Pinpoint the cell where the given text exists, returning its (X, Y) midpoint coordinate. 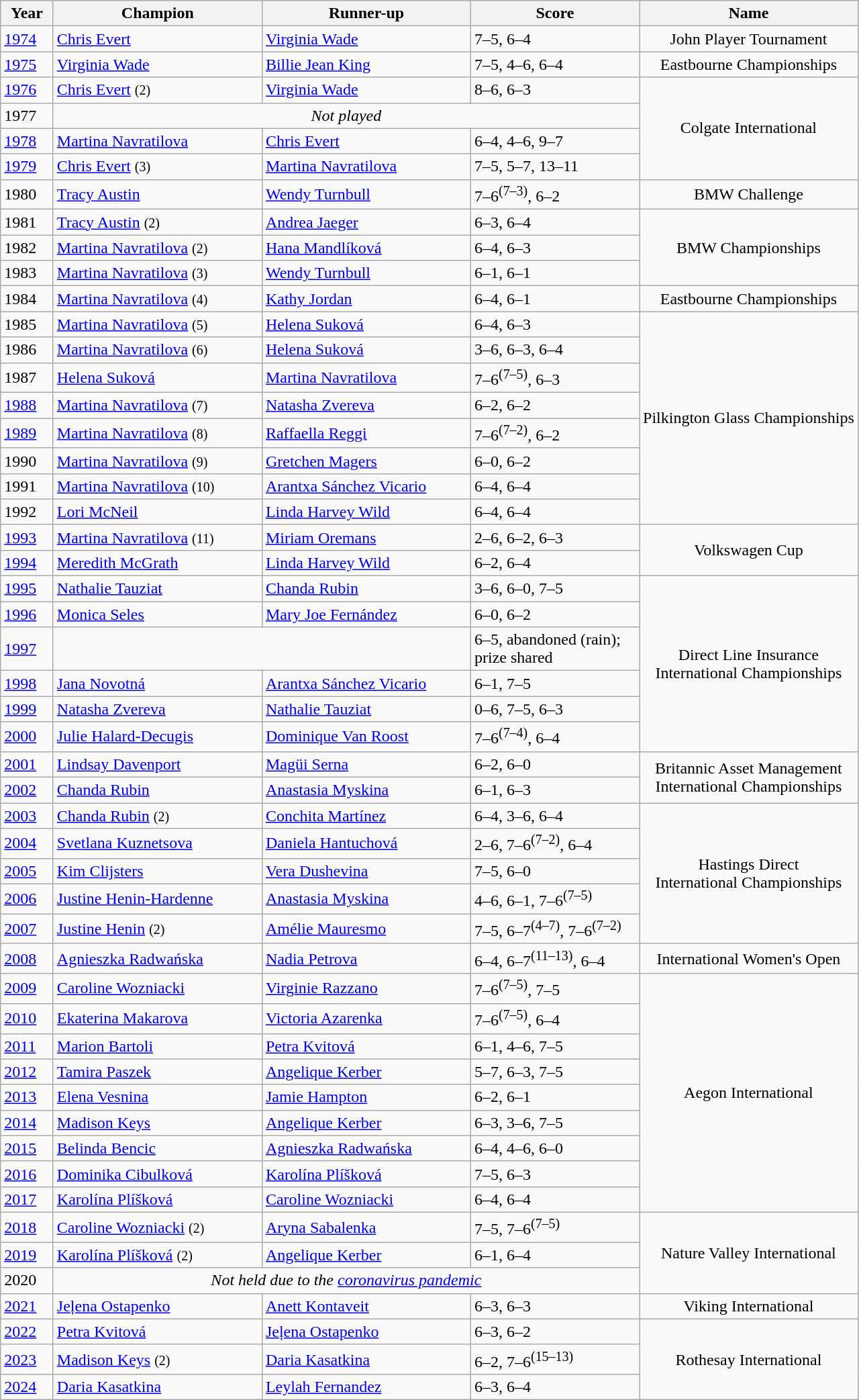
BMW Championships (748, 248)
Miriam Oremans (366, 537)
2006 (27, 898)
1981 (27, 222)
7–5, 6–7(4–7), 7–6(7–2) (554, 929)
1996 (27, 614)
7–5, 7–6(7–5) (554, 1227)
Martina Navratilova (10) (157, 486)
1980 (27, 195)
2013 (27, 1097)
6–4, 6–7(11–13), 6–4 (554, 959)
7–5, 6–4 (554, 39)
Conchita Martínez (366, 816)
Tamira Paszek (157, 1072)
Amélie Mauresmo (366, 929)
Martina Navratilova (4) (157, 299)
2017 (27, 1199)
1978 (27, 141)
2018 (27, 1227)
Leylah Fernandez (366, 1387)
Caroline Wozniacki (2) (157, 1227)
Martina Navratilova (6) (157, 350)
Jana Novotná (157, 684)
Score (554, 13)
2023 (27, 1359)
Julie Halard-Decugis (157, 737)
2014 (27, 1123)
1979 (27, 167)
6–3, 6–2 (554, 1332)
Monica Seles (157, 614)
Not played (346, 115)
1982 (27, 248)
Justine Henin (2) (157, 929)
Martina Navratilova (2) (157, 248)
Belinda Bencic (157, 1148)
2003 (27, 816)
Jamie Hampton (366, 1097)
Tracy Austin (2) (157, 222)
6–4, 3–6, 6–4 (554, 816)
7–5, 6–0 (554, 871)
Mary Joe Fernández (366, 614)
2007 (27, 929)
6–2, 6–2 (554, 406)
Name (748, 13)
Year (27, 13)
1984 (27, 299)
Lindsay Davenport (157, 764)
6–1, 6–1 (554, 273)
Victoria Azarenka (366, 1018)
1988 (27, 406)
5–7, 6–3, 7–5 (554, 1072)
BMW Challenge (748, 195)
Hastings Direct International Championships (748, 874)
7–6(7–5), 6–3 (554, 377)
Runner-up (366, 13)
7–5, 5–7, 13–11 (554, 167)
Aryna Sabalenka (366, 1227)
Rothesay International (748, 1359)
Vera Dushevina (366, 871)
2000 (27, 737)
3–6, 6–0, 7–5 (554, 589)
1998 (27, 684)
2008 (27, 959)
Martina Navratilova (9) (157, 461)
Chanda Rubin (2) (157, 816)
Karolína Plíšková (2) (157, 1255)
6–2, 6–4 (554, 563)
6–4, 4–6, 6–0 (554, 1148)
7–5, 4–6, 6–4 (554, 64)
1997 (27, 649)
Raffaella Reggi (366, 434)
6–2, 6–1 (554, 1097)
1983 (27, 273)
6–3, 6–3 (554, 1306)
Dominika Cibulková (157, 1174)
2015 (27, 1148)
Nature Valley International (748, 1253)
6–5, abandoned (rain); prize shared (554, 649)
2009 (27, 988)
Kim Clijsters (157, 871)
Colgate International (748, 128)
1992 (27, 512)
2019 (27, 1255)
1995 (27, 589)
Hana Mandlíková (366, 248)
Champion (157, 13)
1993 (27, 537)
2–6, 7–6(7–2), 6–4 (554, 843)
Lori McNeil (157, 512)
7–5, 6–3 (554, 1174)
7–6(7–2), 6–2 (554, 434)
1977 (27, 115)
Martina Navratilova (11) (157, 537)
Martina Navratilova (7) (157, 406)
John Player Tournament (748, 39)
Chris Evert (3) (157, 167)
2001 (27, 764)
2011 (27, 1046)
7–6(7–5), 6–4 (554, 1018)
Pilkington Glass Championships (748, 418)
Andrea Jaeger (366, 222)
6–1, 7–5 (554, 684)
1985 (27, 324)
Britannic Asset Management International Championships (748, 777)
1986 (27, 350)
2010 (27, 1018)
6–4, 4–6, 9–7 (554, 141)
6–1, 6–4 (554, 1255)
8–6, 6–3 (554, 90)
Svetlana Kuznetsova (157, 843)
3–6, 6–3, 6–4 (554, 350)
2016 (27, 1174)
6–2, 6–0 (554, 764)
Nadia Petrova (366, 959)
1987 (27, 377)
Martina Navratilova (5) (157, 324)
2021 (27, 1306)
2–6, 6–2, 6–3 (554, 537)
1989 (27, 434)
2012 (27, 1072)
Justine Henin-Hardenne (157, 898)
Meredith McGrath (157, 563)
Billie Jean King (366, 64)
Virginie Razzano (366, 988)
Not held due to the coronavirus pandemic (346, 1280)
Chris Evert (2) (157, 90)
Tracy Austin (157, 195)
Ekaterina Makarova (157, 1018)
Dominique Van Roost (366, 737)
Direct Line Insurance International Championships (748, 664)
2004 (27, 843)
1991 (27, 486)
Martina Navratilova (8) (157, 434)
Anett Kontaveit (366, 1306)
Viking International (748, 1306)
Madison Keys (2) (157, 1359)
1999 (27, 709)
Aegon International (748, 1093)
4–6, 6–1, 7–6(7–5) (554, 898)
6–1, 4–6, 7–5 (554, 1046)
Magüi Serna (366, 764)
2005 (27, 871)
Gretchen Magers (366, 461)
2002 (27, 790)
2022 (27, 1332)
Martina Navratilova (3) (157, 273)
2024 (27, 1387)
Daniela Hantuchová (366, 843)
7–6(7–3), 6–2 (554, 195)
6–1, 6–3 (554, 790)
7–6(7–5), 7–5 (554, 988)
International Women's Open (748, 959)
1974 (27, 39)
2020 (27, 1280)
Madison Keys (157, 1123)
1994 (27, 563)
6–3, 3–6, 7–5 (554, 1123)
6–2, 7–6(15–13) (554, 1359)
1990 (27, 461)
1975 (27, 64)
6–4, 6–1 (554, 299)
1976 (27, 90)
Marion Bartoli (157, 1046)
Elena Vesnina (157, 1097)
Kathy Jordan (366, 299)
Volkswagen Cup (748, 550)
7–6(7–4), 6–4 (554, 737)
0–6, 7–5, 6–3 (554, 709)
